For the text-containing cell, return its midpoint in [X, Y] coordinate format. 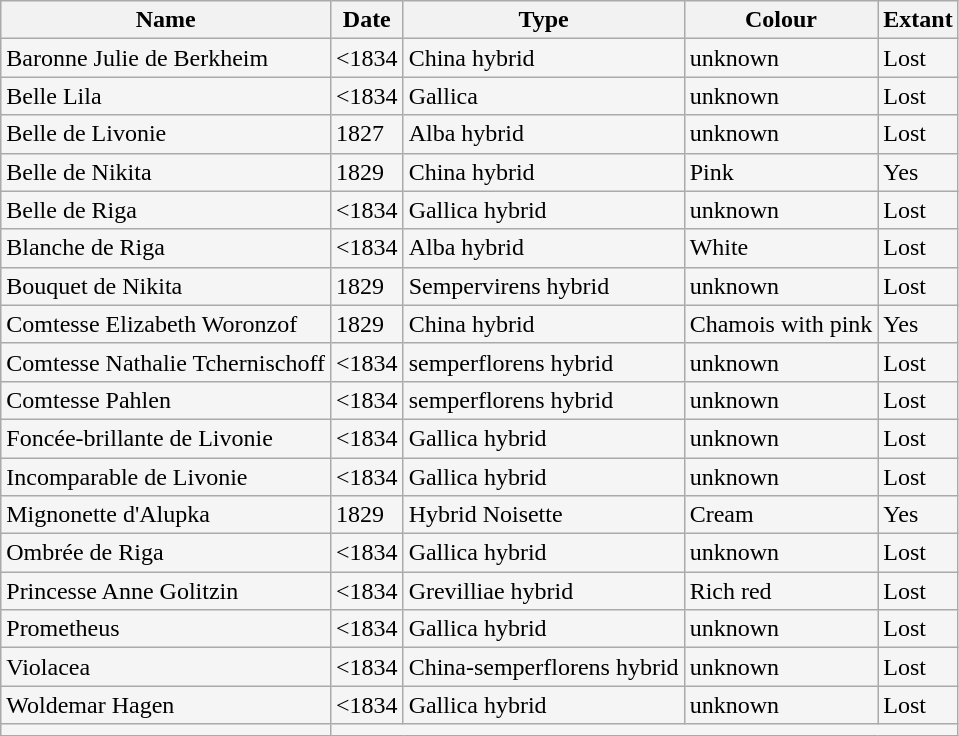
Violacea [166, 667]
Blanche de Riga [166, 248]
Comtesse Nathalie Tchernischoff [166, 362]
Gallica [544, 96]
Woldemar Hagen [166, 705]
Cream [781, 515]
Belle de Nikita [166, 172]
Mignonette d'Alupka [166, 515]
Name [166, 20]
Belle de Riga [166, 210]
Type [544, 20]
Belle Lila [166, 96]
Colour [781, 20]
Prometheus [166, 629]
Princesse Anne Golitzin [166, 591]
Belle de Livonie [166, 134]
Incomparable de Livonie [166, 477]
Rich red [781, 591]
China-semperflorens hybrid [544, 667]
White [781, 248]
Bouquet de Nikita [166, 286]
Date [366, 20]
Pink [781, 172]
Grevilliae hybrid [544, 591]
Extant [918, 20]
Hybrid Noisette [544, 515]
Chamois with pink [781, 324]
Foncée-brillante de Livonie [166, 438]
Comtesse Elizabeth Woronzof [166, 324]
1827 [366, 134]
Baronne Julie de Berkheim [166, 58]
Ombrée de Riga [166, 553]
Comtesse Pahlen [166, 400]
Sempervirens hybrid [544, 286]
